Pinpoint the cell where the given text exists, returning its [x, y] midpoint coordinate. 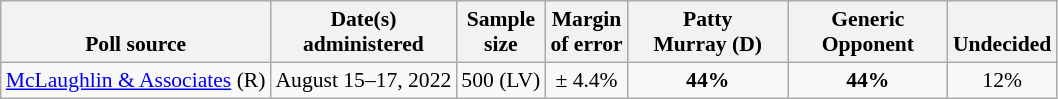
12% [1002, 80]
500 (LV) [500, 80]
PattyMurray (D) [708, 32]
Undecided [1002, 32]
McLaughlin & Associates (R) [136, 80]
August 15–17, 2022 [363, 80]
± 4.4% [586, 80]
GenericOpponent [868, 32]
Poll source [136, 32]
Samplesize [500, 32]
Marginof error [586, 32]
Date(s)administered [363, 32]
